Capture the cell that displays the provided text and extract its (X, Y) central coordinate. 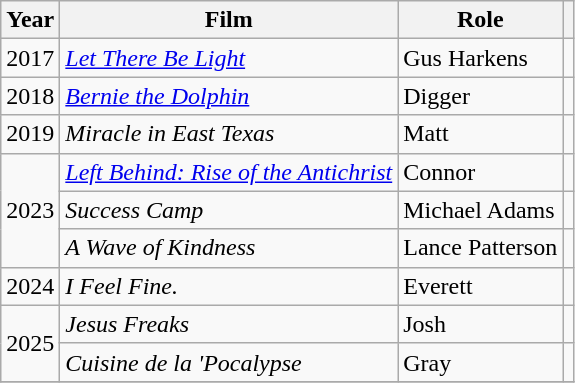
I Feel Fine. (229, 286)
Jesus Freaks (229, 324)
Digger (480, 96)
2018 (30, 96)
Everett (480, 286)
2025 (30, 343)
Cuisine de la 'Pocalypse (229, 362)
Left Behind: Rise of the Antichrist (229, 172)
A Wave of Kindness (229, 248)
Bernie the Dolphin (229, 96)
Role (480, 20)
Miracle in East Texas (229, 134)
2024 (30, 286)
Let There Be Light (229, 58)
Gus Harkens (480, 58)
Josh (480, 324)
Year (30, 20)
Film (229, 20)
Lance Patterson (480, 248)
Matt (480, 134)
2023 (30, 210)
Gray (480, 362)
2019 (30, 134)
2017 (30, 58)
Connor (480, 172)
Michael Adams (480, 210)
Success Camp (229, 210)
